Return the [x, y] coordinate for the center point of the cell that contains the specified text.  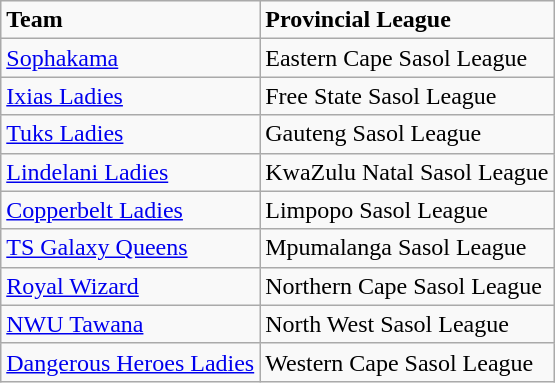
KwaZulu Natal Sasol League [407, 172]
Team [130, 20]
Limpopo Sasol League [407, 210]
NWU Tawana [130, 324]
Copperbelt Ladies [130, 210]
Eastern Cape Sasol League [407, 58]
Sophakama [130, 58]
Northern Cape Sasol League [407, 286]
Dangerous Heroes Ladies [130, 362]
Lindelani Ladies [130, 172]
Gauteng Sasol League [407, 134]
Mpumalanga Sasol League [407, 248]
Royal Wizard [130, 286]
Free State Sasol League [407, 96]
Ixias Ladies [130, 96]
Western Cape Sasol League [407, 362]
Tuks Ladies [130, 134]
Provincial League [407, 20]
TS Galaxy Queens [130, 248]
North West Sasol League [407, 324]
